Return the (x, y) coordinate for the center point of the cell that contains the specified text.  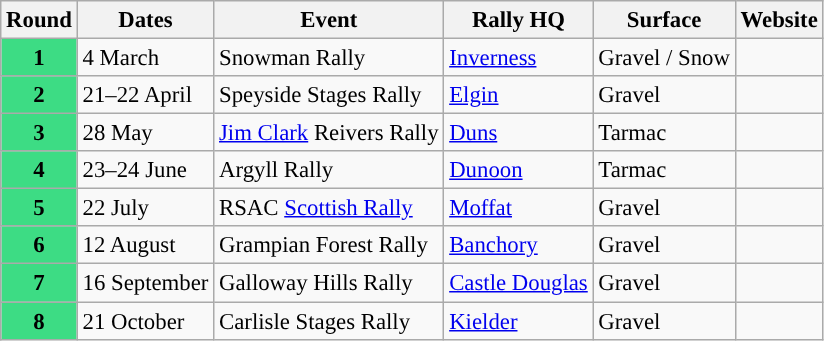
2 (39, 95)
Duns (518, 133)
Castle Douglas (518, 283)
3 (39, 133)
23–24 June (145, 170)
Dates (145, 20)
4 March (145, 58)
Round (39, 20)
21–22 April (145, 95)
Dunoon (518, 170)
12 August (145, 245)
Banchory (518, 245)
Surface (664, 20)
4 (39, 170)
Snowman Rally (329, 58)
22 July (145, 208)
Argyll Rally (329, 170)
7 (39, 283)
1 (39, 58)
21 October (145, 321)
Event (329, 20)
Galloway Hills Rally (329, 283)
RSAC Scottish Rally (329, 208)
Website (779, 20)
5 (39, 208)
16 September (145, 283)
Elgin (518, 95)
Jim Clark Reivers Rally (329, 133)
6 (39, 245)
Carlisle Stages Rally (329, 321)
Kielder (518, 321)
Gravel / Snow (664, 58)
Grampian Forest Rally (329, 245)
28 May (145, 133)
8 (39, 321)
Inverness (518, 58)
Speyside Stages Rally (329, 95)
Moffat (518, 208)
Rally HQ (518, 20)
